Extract the [X, Y] coordinate from the center of the cell holding the provided text.  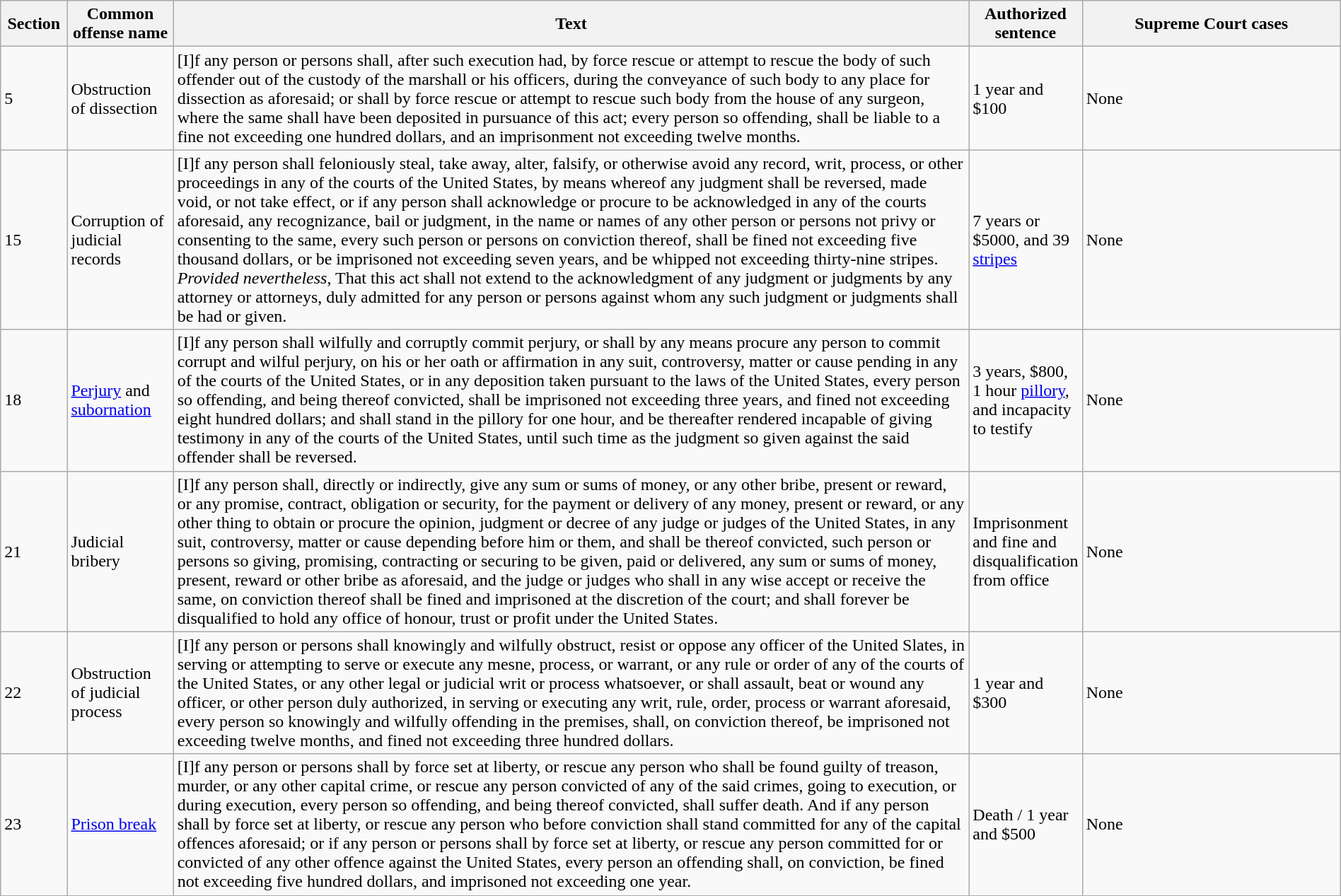
18 [34, 400]
7 years or $5000, and 39 stripes [1026, 240]
1 year and $300 [1026, 693]
Prison break [120, 825]
Section [34, 24]
3 years, $800, 1 hour pillory, and incapacity to testify [1026, 400]
Death / 1 year and $500 [1026, 825]
5 [34, 98]
15 [34, 240]
Authorized sentence [1026, 24]
Corruption of judicial records [120, 240]
21 [34, 552]
Judicial bribery [120, 552]
Obstruction of judicial process [120, 693]
Perjury and subornation [120, 400]
Text [571, 24]
23 [34, 825]
22 [34, 693]
Supreme Court cases [1211, 24]
1 year and $100 [1026, 98]
Common offense name [120, 24]
Imprisonment and fine and disqualification from office [1026, 552]
Obstruction of dissection [120, 98]
